Output the (x, y) coordinate of the center of the cell containing the given text.  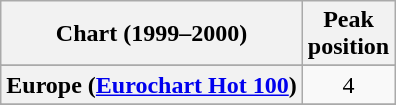
Chart (1999–2000) (152, 34)
Peakposition (348, 34)
4 (348, 85)
Europe (Eurochart Hot 100) (152, 85)
